Scan for the cell matching the given text and deliver its [x, y] coordinate at center. 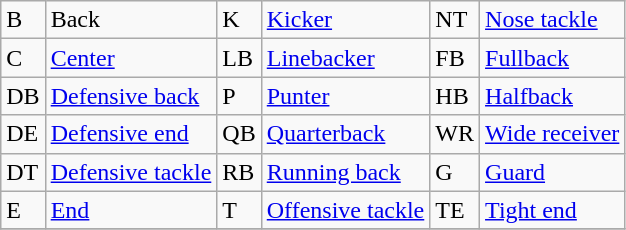
Offensive tackle [346, 210]
LB [239, 58]
DE [23, 134]
FB [455, 58]
T [239, 210]
Kicker [346, 20]
Linebacker [346, 58]
Running back [346, 172]
Punter [346, 96]
DB [23, 96]
RB [239, 172]
Nose tackle [552, 20]
HB [455, 96]
WR [455, 134]
TE [455, 210]
C [23, 58]
E [23, 210]
Wide receiver [552, 134]
P [239, 96]
Back [131, 20]
Center [131, 58]
Defensive back [131, 96]
Tight end [552, 210]
K [239, 20]
G [455, 172]
End [131, 210]
Halfback [552, 96]
Guard [552, 172]
Defensive tackle [131, 172]
QB [239, 134]
Defensive end [131, 134]
B [23, 20]
NT [455, 20]
Quarterback [346, 134]
DT [23, 172]
Fullback [552, 58]
